Locate the cell with the specified text and output its [x, y] center coordinate. 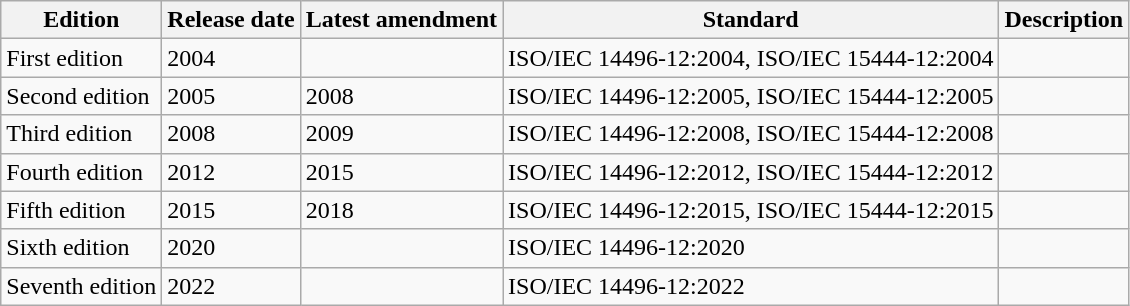
Standard [751, 20]
Description [1064, 20]
ISO/IEC 14496-12:2015, ISO/IEC 15444-12:2015 [751, 210]
2012 [231, 172]
Third edition [82, 134]
Release date [231, 20]
2022 [231, 286]
2005 [231, 96]
Second edition [82, 96]
ISO/IEC 14496-12:2012, ISO/IEC 15444-12:2012 [751, 172]
Sixth edition [82, 248]
Fourth edition [82, 172]
ISO/IEC 14496-12:2022 [751, 286]
ISO/IEC 14496-12:2004, ISO/IEC 15444-12:2004 [751, 58]
ISO/IEC 14496-12:2005, ISO/IEC 15444-12:2005 [751, 96]
Latest amendment [401, 20]
2004 [231, 58]
2020 [231, 248]
First edition [82, 58]
Seventh edition [82, 286]
Fifth edition [82, 210]
2018 [401, 210]
Edition [82, 20]
ISO/IEC 14496-12:2020 [751, 248]
2009 [401, 134]
ISO/IEC 14496-12:2008, ISO/IEC 15444-12:2008 [751, 134]
